Output the (X, Y) coordinate of the center of the cell containing the given text.  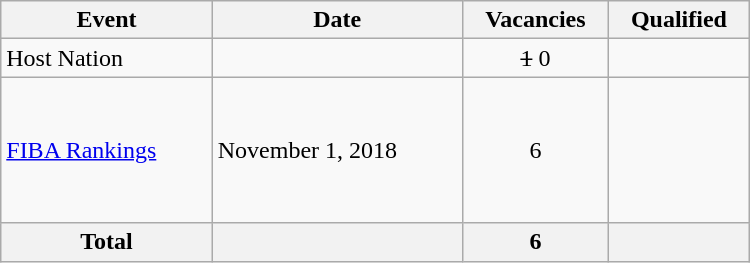
November 1, 2018 (337, 150)
1 0 (535, 58)
Qualified (680, 20)
Host Nation (107, 58)
Date (337, 20)
Vacancies (535, 20)
Event (107, 20)
FIBA Rankings (107, 150)
Total (107, 242)
